Provide the (x, y) coordinate of the cell's center where the given text is located.  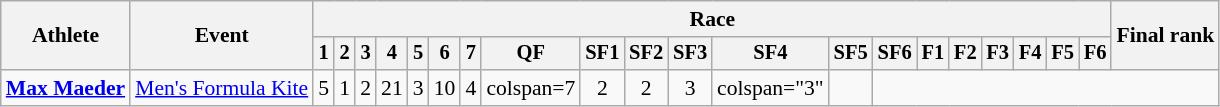
Men's Formula Kite (222, 88)
SF5 (851, 54)
Event (222, 36)
colspan=7 (530, 88)
7 (470, 54)
SF1 (602, 54)
SF4 (770, 54)
F6 (1095, 54)
QF (530, 54)
F5 (1062, 54)
SF2 (646, 54)
SF6 (895, 54)
F1 (933, 54)
F3 (997, 54)
6 (445, 54)
21 (392, 88)
F2 (965, 54)
Race (712, 19)
Athlete (66, 36)
SF3 (690, 54)
colspan="3" (770, 88)
Max Maeder (66, 88)
F4 (1030, 54)
10 (445, 88)
Final rank (1165, 36)
